Locate the cell with the specified text and output its (x, y) center coordinate. 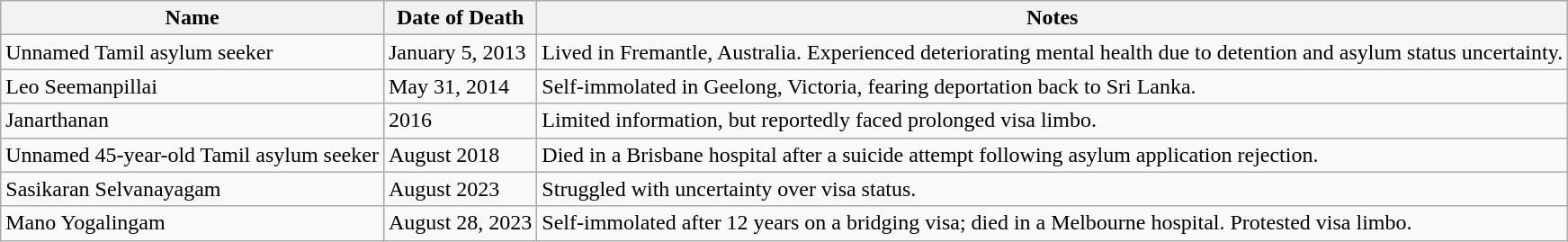
August 2023 (460, 189)
Sasikaran Selvanayagam (193, 189)
Janarthanan (193, 121)
Name (193, 18)
Mano Yogalingam (193, 223)
Unnamed Tamil asylum seeker (193, 52)
Limited information, but reportedly faced prolonged visa limbo. (1053, 121)
Notes (1053, 18)
Date of Death (460, 18)
Unnamed 45-year-old Tamil asylum seeker (193, 155)
Died in a Brisbane hospital after a suicide attempt following asylum application rejection. (1053, 155)
August 28, 2023 (460, 223)
January 5, 2013 (460, 52)
August 2018 (460, 155)
Self-immolated after 12 years on a bridging visa; died in a Melbourne hospital. Protested visa limbo. (1053, 223)
Struggled with uncertainty over visa status. (1053, 189)
Leo Seemanpillai (193, 86)
Lived in Fremantle, Australia. Experienced deteriorating mental health due to detention and asylum status uncertainty. (1053, 52)
Self-immolated in Geelong, Victoria, fearing deportation back to Sri Lanka. (1053, 86)
May 31, 2014 (460, 86)
2016 (460, 121)
